Find where the given text appears and provide that cell's center as [x, y] coordinate. 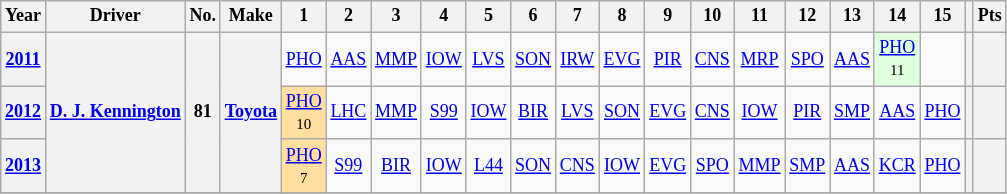
3 [396, 16]
KCR [897, 166]
14 [897, 16]
12 [808, 16]
2011 [24, 59]
7 [577, 16]
Make [250, 16]
9 [668, 16]
Year [24, 16]
No. [202, 16]
D. J. Kennington [115, 112]
L44 [488, 166]
LHC [348, 113]
PHO7 [304, 166]
10 [713, 16]
81 [202, 112]
11 [760, 16]
MRP [760, 59]
8 [622, 16]
4 [444, 16]
Driver [115, 16]
2012 [24, 113]
Toyota [250, 112]
PHO11 [897, 59]
13 [852, 16]
15 [942, 16]
Pts [990, 16]
PHO10 [304, 113]
6 [534, 16]
2 [348, 16]
IRW [577, 59]
2013 [24, 166]
1 [304, 16]
5 [488, 16]
